Extract the [X, Y] coordinate from the center of the cell holding the provided text.  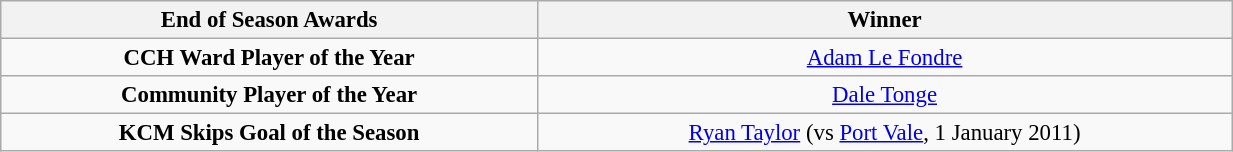
Community Player of the Year [270, 95]
KCM Skips Goal of the Season [270, 133]
Dale Tonge [884, 95]
CCH Ward Player of the Year [270, 58]
Adam Le Fondre [884, 58]
End of Season Awards [270, 20]
Ryan Taylor (vs Port Vale, 1 January 2011) [884, 133]
Winner [884, 20]
